Search for the cell housing the specified text and yield its (X, Y) center coordinate. 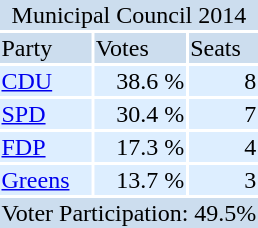
Votes (140, 48)
CDU (46, 81)
7 (224, 114)
3 (224, 180)
FDP (46, 147)
8 (224, 81)
4 (224, 147)
30.4 % (140, 114)
17.3 % (140, 147)
Seats (224, 48)
38.6 % (140, 81)
SPD (46, 114)
Greens (46, 180)
Voter Participation: 49.5% (129, 213)
13.7 % (140, 180)
Municipal Council 2014 (129, 15)
Party (46, 48)
